Find where the given text appears and provide that cell's center as [X, Y] coordinate. 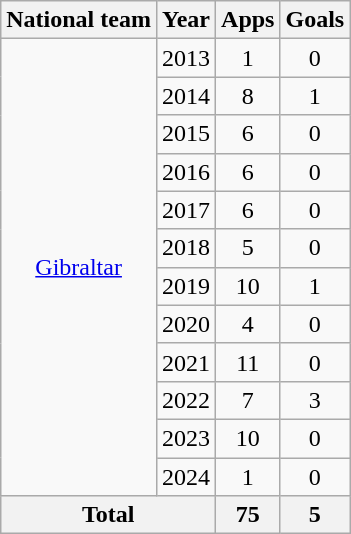
11 [248, 362]
2018 [186, 248]
2015 [186, 134]
2014 [186, 96]
4 [248, 324]
2016 [186, 172]
2022 [186, 400]
2020 [186, 324]
2024 [186, 477]
Apps [248, 20]
Total [108, 515]
2023 [186, 438]
75 [248, 515]
2019 [186, 286]
3 [315, 400]
2021 [186, 362]
2013 [186, 58]
2017 [186, 210]
8 [248, 96]
7 [248, 400]
Year [186, 20]
Gibraltar [79, 268]
Goals [315, 20]
National team [79, 20]
